Extract the [X, Y] coordinate from the center of the cell holding the provided text.  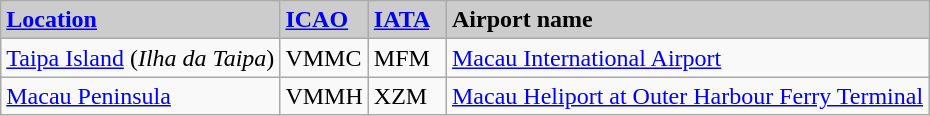
Macau International Airport [687, 58]
VMMH [324, 96]
ICAO [324, 20]
Airport name [687, 20]
Location [140, 20]
Macau Heliport at Outer Harbour Ferry Terminal [687, 96]
Taipa Island (Ilha da Taipa) [140, 58]
Macau Peninsula [140, 96]
XZM [407, 96]
IATA [407, 20]
MFM [407, 58]
VMMC [324, 58]
